Search for the cell housing the specified text and yield its [x, y] center coordinate. 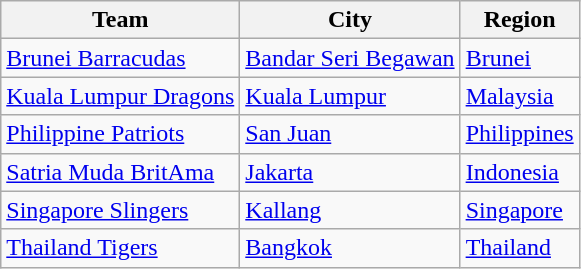
Thailand [520, 248]
Region [520, 20]
Bandar Seri Begawan [350, 58]
Bangkok [350, 248]
Philippines [520, 134]
Kuala Lumpur [350, 96]
Singapore Slingers [120, 210]
Malaysia [520, 96]
Team [120, 20]
City [350, 20]
San Juan [350, 134]
Thailand Tigers [120, 248]
Kuala Lumpur Dragons [120, 96]
Philippine Patriots [120, 134]
Brunei Barracudas [120, 58]
Satria Muda BritAma [120, 172]
Indonesia [520, 172]
Jakarta [350, 172]
Brunei [520, 58]
Singapore [520, 210]
Kallang [350, 210]
